Search for the cell housing the specified text and yield its [X, Y] center coordinate. 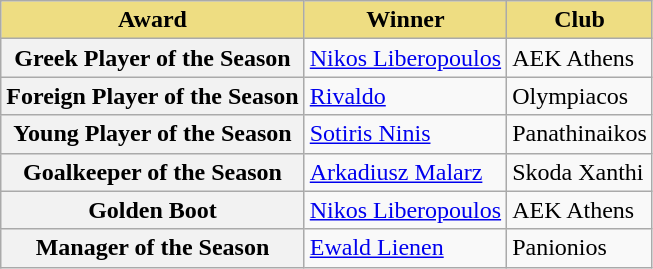
Foreign Player of the Season [152, 96]
Winner [405, 20]
Golden Boot [152, 210]
Award [152, 20]
Panionios [580, 248]
Ewald Lienen [405, 248]
Rivaldo [405, 96]
Sotiris Ninis [405, 134]
Panathinaikos [580, 134]
Arkadiusz Malarz [405, 172]
Olympiacos [580, 96]
Goalkeeper of the Season [152, 172]
Skoda Xanthi [580, 172]
Greek Player of the Season [152, 58]
Club [580, 20]
Young Player of the Season [152, 134]
Manager of the Season [152, 248]
